Return the (X, Y) coordinate for the center point of the cell that contains the specified text.  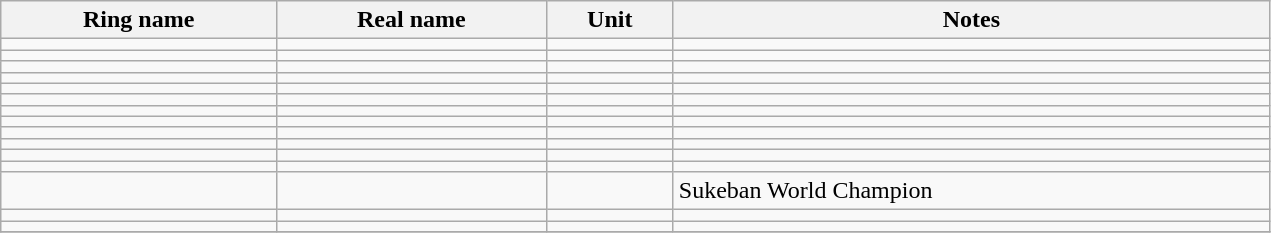
Ring name (139, 20)
Real name (412, 20)
Notes (971, 20)
Sukeban World Champion (971, 191)
Unit (610, 20)
